Return [X, Y] of the center of cell containing provided text 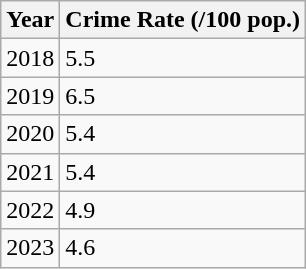
5.5 [183, 58]
2023 [30, 248]
Crime Rate (/100 pop.) [183, 20]
2022 [30, 210]
2021 [30, 172]
2019 [30, 96]
2020 [30, 134]
6.5 [183, 96]
Year [30, 20]
4.6 [183, 248]
4.9 [183, 210]
2018 [30, 58]
